Capture the cell that displays the provided text and extract its [x, y] central coordinate. 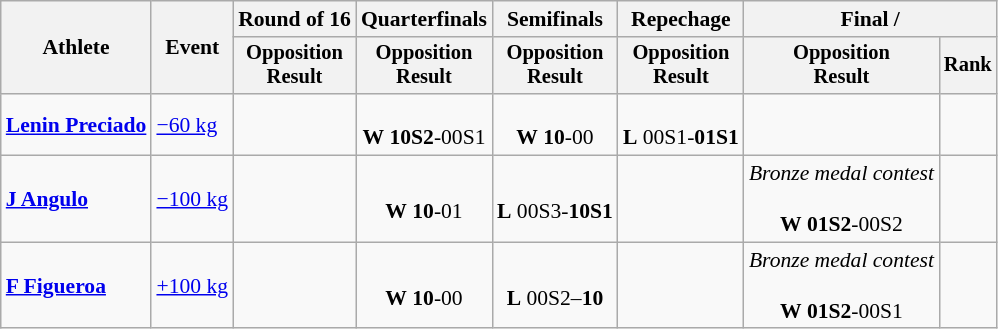
J Angulo [76, 200]
Final / [870, 19]
−60 kg [192, 124]
Athlete [76, 48]
L 00S2–10 [555, 286]
Quarterfinals [424, 19]
W 10S2-00S1 [424, 124]
Repechage [681, 19]
L 00S1-01S1 [681, 124]
F Figueroa [76, 286]
Round of 16 [294, 19]
Event [192, 48]
Bronze medal contestW 01S2-00S2 [842, 200]
Lenin Preciado [76, 124]
+100 kg [192, 286]
Semifinals [555, 19]
L 00S3-10S1 [555, 200]
Bronze medal contestW 01S2-00S1 [842, 286]
Rank [968, 66]
−100 kg [192, 200]
W 10-01 [424, 200]
